Provide the [x, y] coordinate of the cell's center where the given text is located.  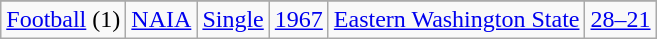
28–21 [620, 20]
Eastern Washington State [456, 20]
NAIA [162, 20]
Single [233, 20]
Football (1) [64, 20]
1967 [298, 20]
